Return (X, Y) of the center of cell containing provided text 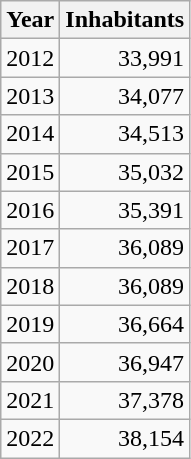
2020 (30, 362)
Inhabitants (125, 20)
2015 (30, 172)
37,378 (125, 400)
Year (30, 20)
2017 (30, 248)
36,947 (125, 362)
33,991 (125, 58)
2018 (30, 286)
2012 (30, 58)
2022 (30, 438)
36,664 (125, 324)
35,391 (125, 210)
2021 (30, 400)
34,077 (125, 96)
2019 (30, 324)
2016 (30, 210)
38,154 (125, 438)
34,513 (125, 134)
35,032 (125, 172)
2013 (30, 96)
2014 (30, 134)
